Provide the (X, Y) coordinate of the cell's center where the given text is located.  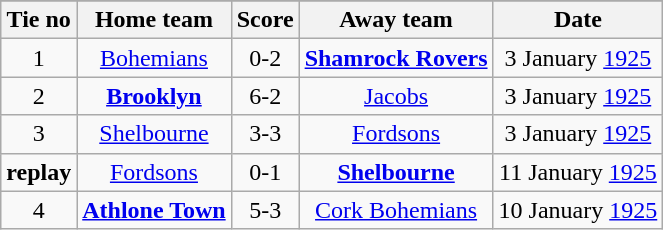
Home team (154, 20)
Away team (396, 20)
0-1 (265, 172)
Brooklyn (154, 96)
Cork Bohemians (396, 210)
6-2 (265, 96)
1 (39, 58)
Score (265, 20)
Shamrock Rovers (396, 58)
Date (578, 20)
0-2 (265, 58)
Athlone Town (154, 210)
Bohemians (154, 58)
2 (39, 96)
5-3 (265, 210)
3 (39, 134)
4 (39, 210)
Jacobs (396, 96)
11 January 1925 (578, 172)
10 January 1925 (578, 210)
replay (39, 172)
Tie no (39, 20)
3-3 (265, 134)
